Output the [x, y] coordinate of the center of the cell containing the given text.  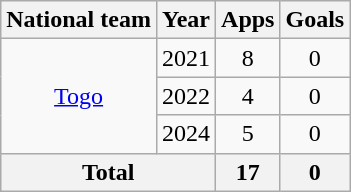
Apps [248, 20]
8 [248, 58]
2024 [186, 134]
2021 [186, 58]
5 [248, 134]
4 [248, 96]
17 [248, 172]
Goals [315, 20]
Togo [79, 96]
Year [186, 20]
2022 [186, 96]
Total [108, 172]
National team [79, 20]
